Find where the given text appears and provide that cell's center as [X, Y] coordinate. 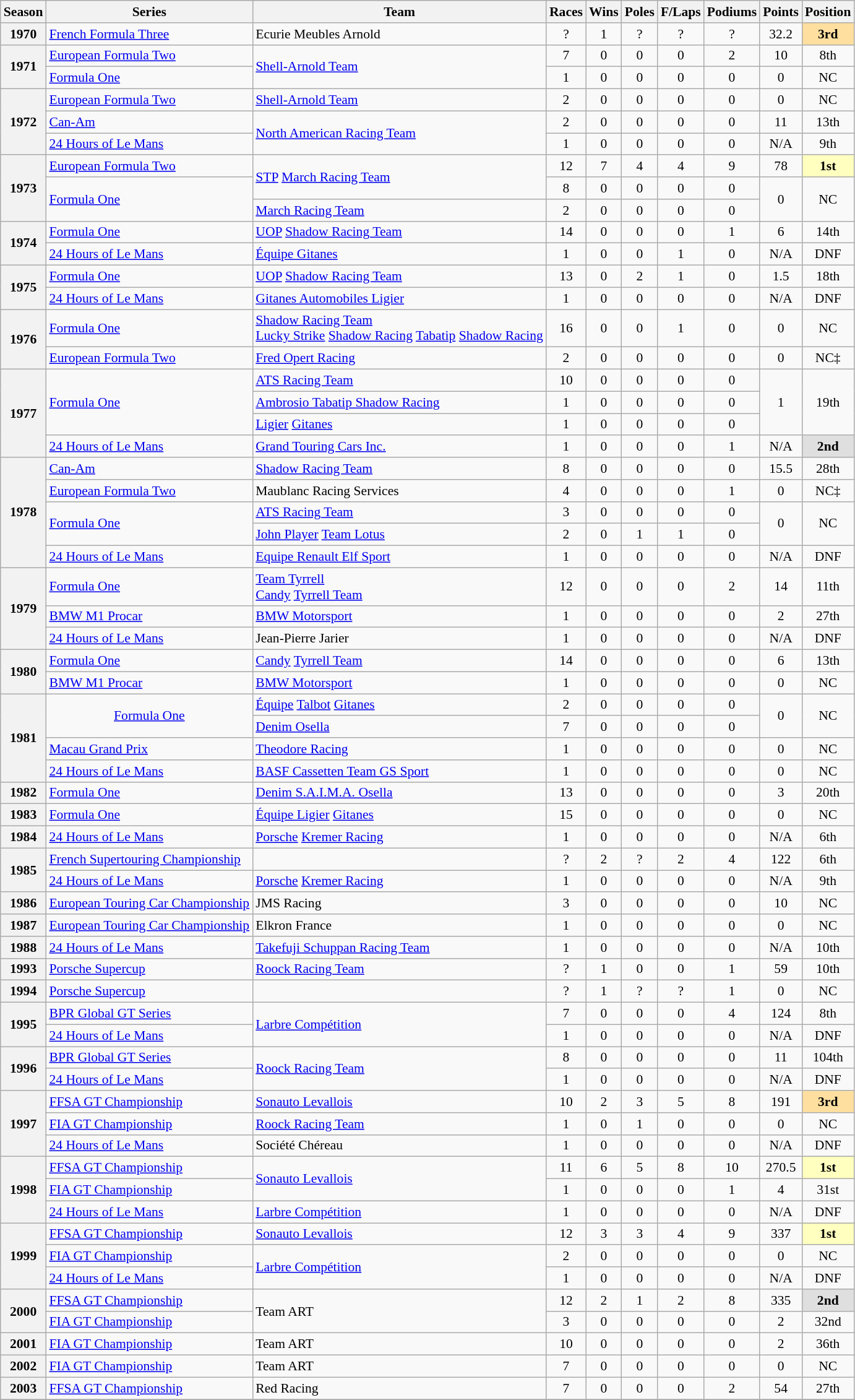
Équipe Talbot Gitanes [400, 705]
1994 [24, 992]
1993 [24, 969]
1998 [24, 1190]
124 [781, 1014]
STP March Racing Team [400, 177]
20th [828, 793]
Maublanc Racing Services [400, 491]
1985 [24, 870]
Team [400, 12]
Macau Grand Prix [149, 749]
1988 [24, 948]
Wins [604, 12]
Position [828, 12]
2002 [24, 1367]
28th [828, 469]
16 [566, 328]
March Racing Team [400, 210]
Equipe Renault Elf Sport [400, 557]
Shadow Racing Team [400, 469]
14th [828, 232]
337 [781, 1234]
Takefuji Schuppan Racing Team [400, 948]
Team TyrrellCandy Tyrrell Team [400, 587]
18th [828, 277]
78 [781, 166]
1987 [24, 925]
122 [781, 859]
32.2 [781, 34]
1981 [24, 738]
Candy Tyrrell Team [400, 661]
Season [24, 12]
Denim S.A.I.M.A. Osella [400, 793]
59 [781, 969]
1973 [24, 188]
1977 [24, 413]
1975 [24, 287]
1984 [24, 837]
1970 [24, 34]
104th [828, 1058]
Ecurie Meubles Arnold [400, 34]
1983 [24, 815]
Équipe Ligier Gitanes [400, 815]
1972 [24, 123]
Series [149, 12]
Fred Opert Racing [400, 358]
1995 [24, 1025]
French Formula Three [149, 34]
1982 [24, 793]
335 [781, 1300]
Société Chéreau [400, 1146]
Grand Touring Cars Inc. [400, 447]
191 [781, 1102]
Red Racing [400, 1388]
36th [828, 1344]
1976 [24, 339]
Theodore Racing [400, 749]
Ligier Gitanes [400, 425]
1999 [24, 1256]
1971 [24, 67]
Podiums [733, 12]
31st [828, 1190]
2003 [24, 1388]
1974 [24, 243]
1978 [24, 512]
32nd [828, 1322]
1996 [24, 1068]
270.5 [781, 1168]
15 [566, 815]
1.5 [781, 277]
Poles [640, 12]
French Supertouring Championship [149, 859]
Gitanes Automobiles Ligier [400, 298]
Ambrosio Tabatip Shadow Racing [400, 402]
F/Laps [681, 12]
1979 [24, 608]
North American Racing Team [400, 132]
BASF Cassetten Team GS Sport [400, 771]
Shadow Racing TeamLucky Strike Shadow Racing Tabatip Shadow Racing [400, 328]
11th [828, 587]
15.5 [781, 469]
1997 [24, 1124]
Jean-Pierre Jarier [400, 639]
2000 [24, 1311]
54 [781, 1388]
Elkron France [400, 925]
1980 [24, 672]
Équipe Gitanes [400, 254]
Denim Osella [400, 727]
JMS Racing [400, 904]
John Player Team Lotus [400, 535]
2001 [24, 1344]
19th [828, 402]
Races [566, 12]
1986 [24, 904]
Points [781, 12]
